Pinpoint the cell where the given text exists, returning its (x, y) midpoint coordinate. 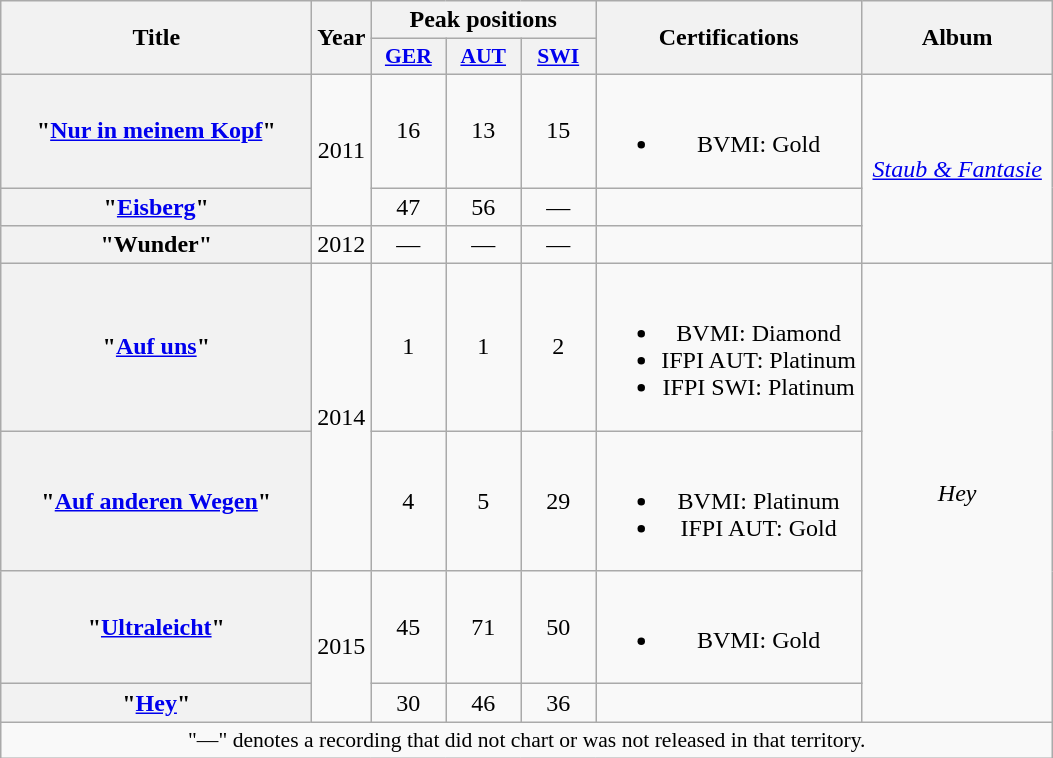
Album (958, 38)
2011 (342, 150)
2012 (342, 245)
Title (156, 38)
SWI (558, 57)
GER (408, 57)
AUT (484, 57)
15 (558, 130)
Staub & Fantasie (958, 168)
47 (408, 207)
"Eisberg" (156, 207)
Hey (958, 493)
29 (558, 501)
5 (484, 501)
4 (408, 501)
30 (408, 703)
45 (408, 628)
2 (558, 348)
"—" denotes a recording that did not chart or was not released in that territory. (527, 740)
BVMI: DiamondIFPI AUT: PlatinumIFPI SWI: Platinum (729, 348)
"Nur in meinem Kopf" (156, 130)
Year (342, 38)
13 (484, 130)
BVMI: PlatinumIFPI AUT: Gold (729, 501)
"Auf uns" (156, 348)
"Ultraleicht" (156, 628)
2015 (342, 646)
36 (558, 703)
"Auf anderen Wegen" (156, 501)
"Wunder" (156, 245)
50 (558, 628)
56 (484, 207)
Certifications (729, 38)
2014 (342, 418)
46 (484, 703)
Peak positions (484, 20)
"Hey" (156, 703)
71 (484, 628)
16 (408, 130)
